From the cell containing the given text, extract its center point as [x, y] coordinate. 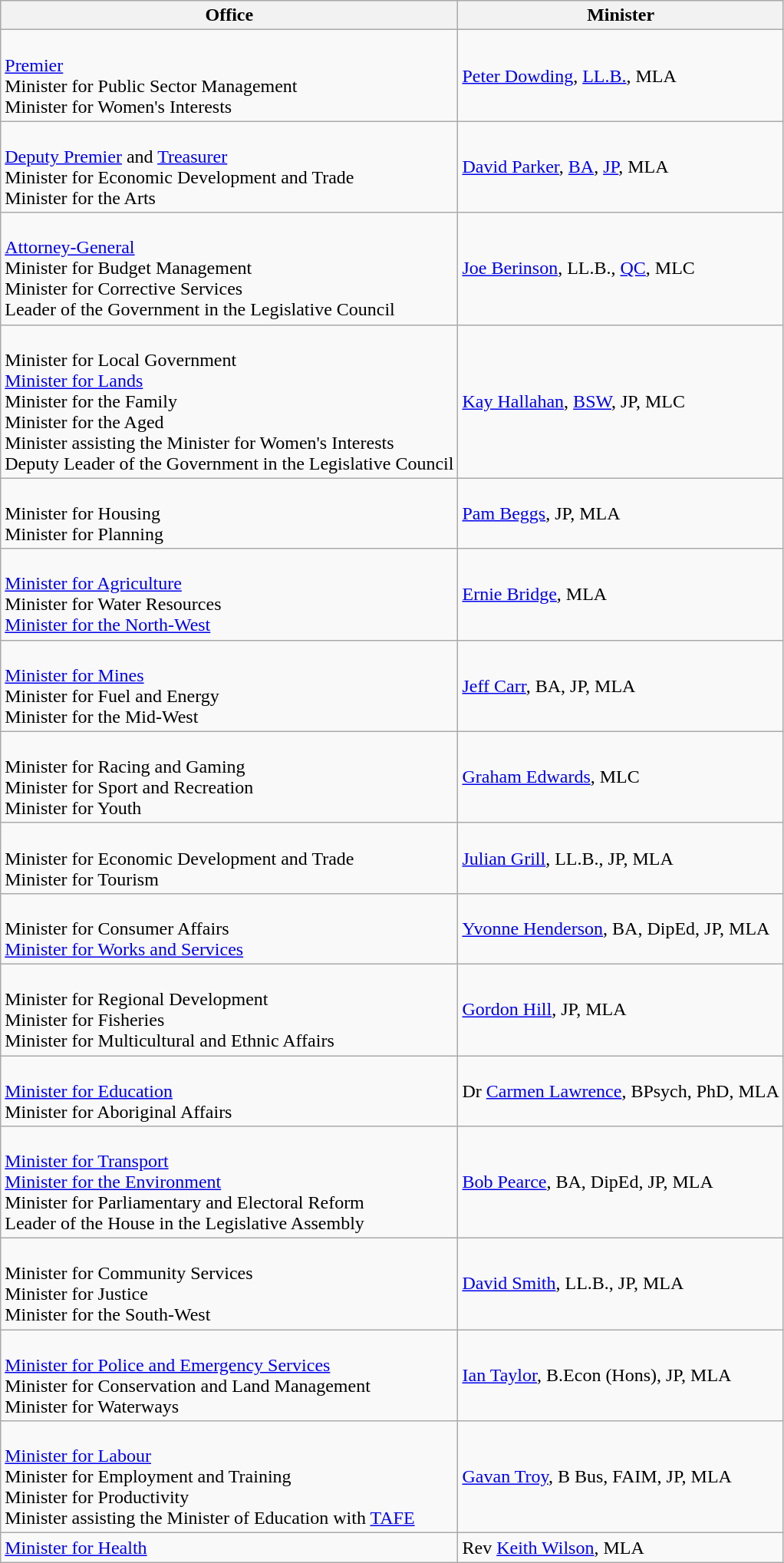
Joe Berinson, LL.B., QC, MLC [621, 269]
Julian Grill, LL.B., JP, MLA [621, 858]
Rev Keith Wilson, MLA [621, 1548]
Minister for Economic Development and Trade Minister for Tourism [229, 858]
Minister for Agriculture Minister for Water Resources Minister for the North-West [229, 594]
Bob Pearce, BA, DipEd, JP, MLA [621, 1182]
Minister for Labour Minister for Employment and Training Minister for Productivity Minister assisting the Minister of Education with TAFE [229, 1477]
Peter Dowding, LL.B., MLA [621, 75]
Minister for Health [229, 1548]
Minister for Consumer Affairs Minister for Works and Services [229, 928]
Minister for Transport Minister for the Environment Minister for Parliamentary and Electoral Reform Leader of the House in the Legislative Assembly [229, 1182]
Minister for Housing Minister for Planning [229, 513]
Pam Beggs, JP, MLA [621, 513]
David Parker, BA, JP, MLA [621, 167]
Gavan Troy, B Bus, FAIM, JP, MLA [621, 1477]
Yvonne Henderson, BA, DipEd, JP, MLA [621, 928]
Minister for Police and Emergency Services Minister for Conservation and Land Management Minister for Waterways [229, 1375]
Ian Taylor, B.Econ (Hons), JP, MLA [621, 1375]
Deputy Premier and Treasurer Minister for Economic Development and Trade Minister for the Arts [229, 167]
Minister for Community Services Minister for Justice Minister for the South-West [229, 1284]
Minister [621, 15]
Minister for Education Minister for Aboriginal Affairs [229, 1091]
Minister for Regional Development Minister for Fisheries Minister for Multicultural and Ethnic Affairs [229, 1010]
Office [229, 15]
Jeff Carr, BA, JP, MLA [621, 686]
Gordon Hill, JP, MLA [621, 1010]
Kay Hallahan, BSW, JP, MLC [621, 401]
Ernie Bridge, MLA [621, 594]
Minister for Racing and Gaming Minister for Sport and Recreation Minister for Youth [229, 777]
Dr Carmen Lawrence, BPsych, PhD, MLA [621, 1091]
David Smith, LL.B., JP, MLA [621, 1284]
Graham Edwards, MLC [621, 777]
Premier Minister for Public Sector Management Minister for Women's Interests [229, 75]
Minister for Mines Minister for Fuel and Energy Minister for the Mid-West [229, 686]
Attorney-General Minister for Budget Management Minister for Corrective Services Leader of the Government in the Legislative Council [229, 269]
